Capture the cell that displays the provided text and extract its (X, Y) central coordinate. 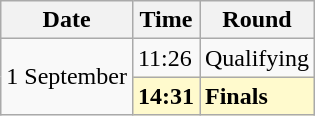
1 September (67, 77)
Round (258, 20)
Qualifying (258, 58)
Time (166, 20)
14:31 (166, 96)
Finals (258, 96)
Date (67, 20)
11:26 (166, 58)
